For the text-containing cell, return its midpoint in (X, Y) coordinate format. 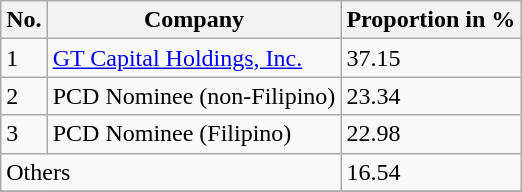
3 (24, 134)
Company (194, 20)
37.15 (431, 58)
16.54 (431, 172)
GT Capital Holdings, Inc. (194, 58)
23.34 (431, 96)
Proportion in % (431, 20)
PCD Nominee (non-Filipino) (194, 96)
No. (24, 20)
Others (171, 172)
1 (24, 58)
22.98 (431, 134)
PCD Nominee (Filipino) (194, 134)
2 (24, 96)
